Identify which cell holds the provided text, then report its [x, y] central coordinate. 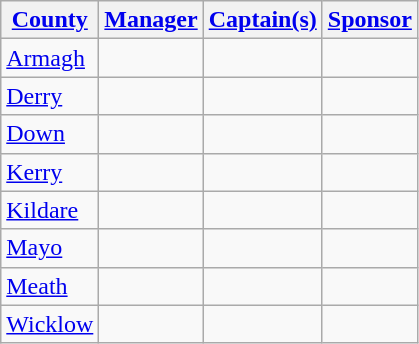
Armagh [50, 58]
Manager [151, 20]
Sponsor [370, 20]
Derry [50, 96]
Kildare [50, 210]
Meath [50, 286]
Mayo [50, 248]
Captain(s) [262, 20]
County [50, 20]
Wicklow [50, 324]
Kerry [50, 172]
Down [50, 134]
